Return [x, y] of the center of cell containing provided text 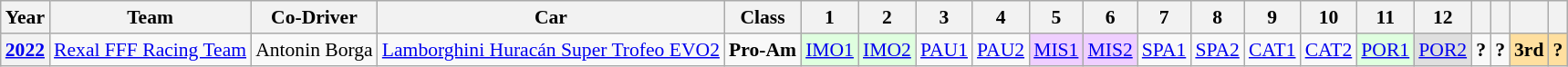
MIS1 [1056, 50]
3 [944, 17]
POR2 [1443, 50]
PAU1 [944, 50]
CAT2 [1329, 50]
7 [1164, 17]
1 [830, 17]
5 [1056, 17]
6 [1109, 17]
SPA2 [1217, 50]
IMO1 [830, 50]
2022 [26, 50]
8 [1217, 17]
PAU2 [1001, 50]
Pro-Am [763, 50]
2 [887, 17]
SPA1 [1164, 50]
CAT1 [1272, 50]
4 [1001, 17]
3rd [1529, 50]
Car [551, 17]
Antonin Borga [314, 50]
IMO2 [887, 50]
Year [26, 17]
MIS2 [1109, 50]
Team [150, 17]
Rexal FFF Racing Team [150, 50]
11 [1385, 17]
Lamborghini Huracán Super Trofeo EVO2 [551, 50]
Co-Driver [314, 17]
9 [1272, 17]
10 [1329, 17]
12 [1443, 17]
POR1 [1385, 50]
Class [763, 17]
